Detect which cell encompasses the target text, then output its (X, Y) center coordinate. 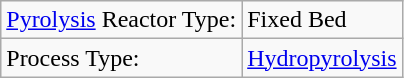
Hydropyrolysis (322, 58)
Process Type: (122, 58)
Fixed Bed (322, 20)
Pyrolysis Reactor Type: (122, 20)
